Determine the (X, Y) coordinate at the center of the cell enclosing the given text.  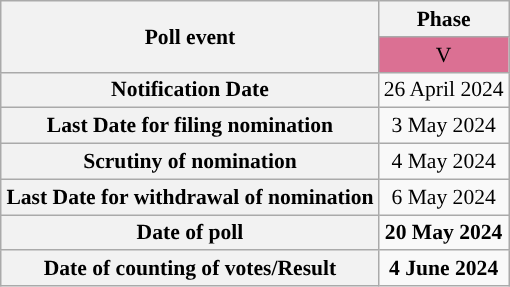
Notification Date (190, 90)
4 May 2024 (444, 161)
Poll event (190, 36)
Last Date for withdrawal of nomination (190, 197)
V (444, 54)
6 May 2024 (444, 197)
Last Date for filing nomination (190, 126)
Date of counting of votes/Result (190, 268)
20 May 2024 (444, 232)
Scrutiny of nomination (190, 161)
3 May 2024 (444, 126)
Phase (444, 19)
4 June 2024 (444, 268)
26 April 2024 (444, 90)
Date of poll (190, 232)
